Determine the [X, Y] coordinate at the center of the cell enclosing the given text.  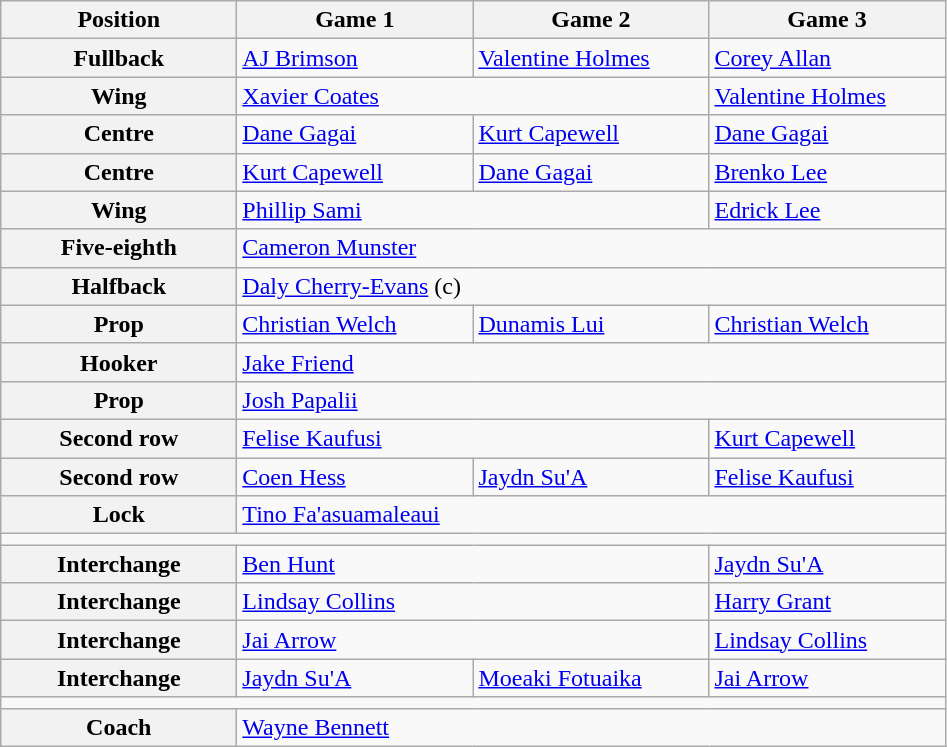
Edrick Lee [827, 210]
Hooker [119, 362]
Position [119, 20]
Tino Fa'asuamaleaui [591, 515]
Five-eighth [119, 248]
Josh Papalii [591, 400]
Ben Hunt [473, 564]
Fullback [119, 58]
Moeaki Fotuaika [591, 678]
AJ Brimson [355, 58]
Game 3 [827, 20]
Harry Grant [827, 602]
Coach [119, 727]
Dunamis Lui [591, 324]
Cameron Munster [591, 248]
Corey Allan [827, 58]
Game 1 [355, 20]
Jake Friend [591, 362]
Halfback [119, 286]
Wayne Bennett [591, 727]
Lock [119, 515]
Coen Hess [355, 477]
Game 2 [591, 20]
Daly Cherry-Evans (c) [591, 286]
Xavier Coates [473, 96]
Brenko Lee [827, 172]
Phillip Sami [473, 210]
